Find where the given text appears and provide that cell's center as [X, Y] coordinate. 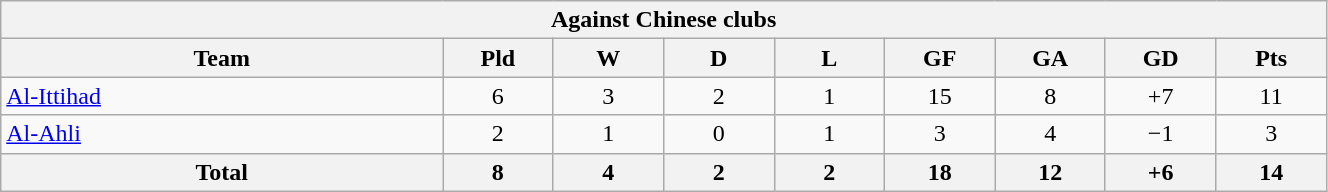
12 [1050, 172]
Pld [498, 58]
+6 [1160, 172]
Pts [1272, 58]
15 [939, 96]
Al-Ittihad [222, 96]
GA [1050, 58]
GF [939, 58]
W [608, 58]
D [719, 58]
0 [719, 134]
14 [1272, 172]
−1 [1160, 134]
GD [1160, 58]
L [829, 58]
Team [222, 58]
Against Chinese clubs [664, 20]
11 [1272, 96]
Al-Ahli [222, 134]
18 [939, 172]
Total [222, 172]
+7 [1160, 96]
6 [498, 96]
